Return the (x, y) coordinate for the center point of the cell that contains the specified text.  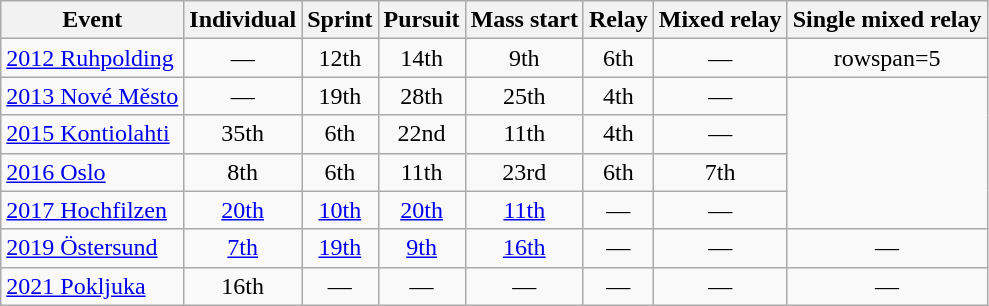
35th (243, 134)
23rd (524, 172)
Relay (618, 20)
12th (340, 58)
8th (243, 172)
Mass start (524, 20)
Single mixed relay (887, 20)
Mixed relay (720, 20)
2015 Kontiolahti (92, 134)
22nd (422, 134)
Sprint (340, 20)
2021 Pokljuka (92, 286)
2016 Oslo (92, 172)
Individual (243, 20)
25th (524, 96)
rowspan=5 (887, 58)
2017 Hochfilzen (92, 210)
28th (422, 96)
2013 Nové Město (92, 96)
14th (422, 58)
2019 Östersund (92, 248)
10th (340, 210)
Pursuit (422, 20)
2012 Ruhpolding (92, 58)
Event (92, 20)
